Extract the [X, Y] coordinate from the center of the cell holding the provided text.  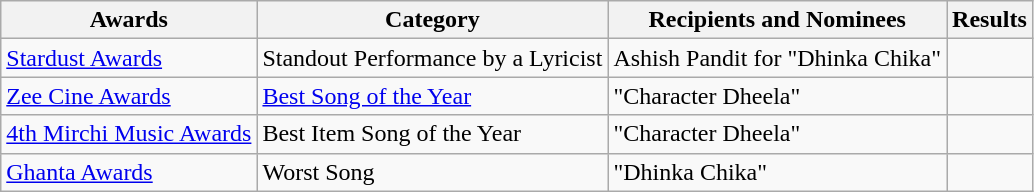
Category [432, 20]
Stardust Awards [129, 58]
Awards [129, 20]
Best Song of the Year [432, 96]
Standout Performance by a Lyricist [432, 58]
Best Item Song of the Year [432, 134]
Zee Cine Awards [129, 96]
Ghanta Awards [129, 172]
Ashish Pandit for "Dhinka Chika" [778, 58]
Results [990, 20]
Recipients and Nominees [778, 20]
"Dhinka Chika" [778, 172]
Worst Song [432, 172]
4th Mirchi Music Awards [129, 134]
